Capture the cell that displays the provided text and extract its (x, y) central coordinate. 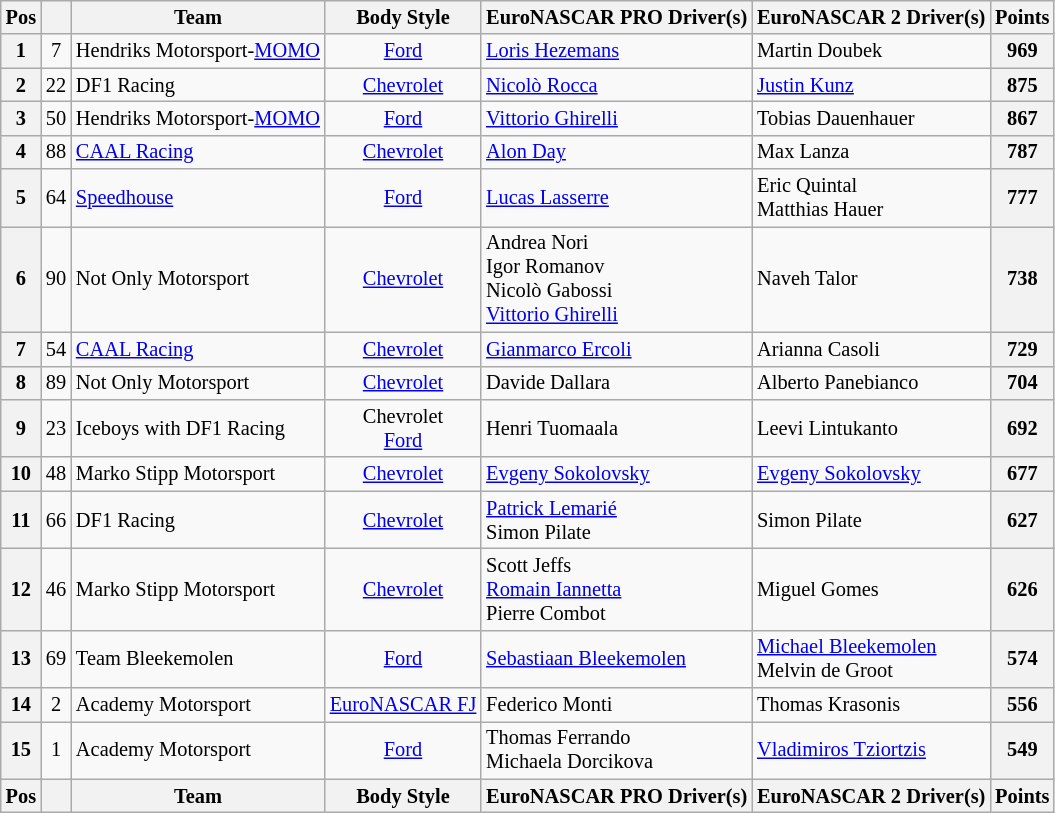
Lucas Lasserre (616, 198)
5 (21, 198)
969 (1022, 51)
677 (1022, 474)
66 (56, 520)
23 (56, 428)
Max Lanza (871, 152)
8 (21, 383)
88 (56, 152)
Leevi Lintukanto (871, 428)
Martin Doubek (871, 51)
Iceboys with DF1 Racing (198, 428)
64 (56, 198)
89 (56, 383)
14 (21, 705)
Sebastiaan Bleekemolen (616, 659)
Arianna Casoli (871, 349)
729 (1022, 349)
EuroNASCAR FJ (403, 705)
3 (21, 118)
15 (21, 750)
Federico Monti (616, 705)
13 (21, 659)
Alon Day (616, 152)
50 (56, 118)
Michael Bleekemolen Melvin de Groot (871, 659)
6 (21, 279)
10 (21, 474)
Andrea Nori Igor Romanov Nicolò Gabossi Vittorio Ghirelli (616, 279)
738 (1022, 279)
22 (56, 85)
Henri Tuomaala (616, 428)
787 (1022, 152)
9 (21, 428)
777 (1022, 198)
69 (56, 659)
704 (1022, 383)
Thomas Krasonis (871, 705)
549 (1022, 750)
Scott Jeffs Romain Iannetta Pierre Combot (616, 589)
867 (1022, 118)
46 (56, 589)
Eric Quintal Matthias Hauer (871, 198)
Justin Kunz (871, 85)
Vittorio Ghirelli (616, 118)
Davide Dallara (616, 383)
Naveh Talor (871, 279)
Patrick Lemarié Simon Pilate (616, 520)
Miguel Gomes (871, 589)
574 (1022, 659)
12 (21, 589)
4 (21, 152)
Team Bleekemolen (198, 659)
692 (1022, 428)
Chevrolet Ford (403, 428)
627 (1022, 520)
Nicolò Rocca (616, 85)
54 (56, 349)
Simon Pilate (871, 520)
Gianmarco Ercoli (616, 349)
Speedhouse (198, 198)
556 (1022, 705)
11 (21, 520)
48 (56, 474)
90 (56, 279)
Loris Hezemans (616, 51)
626 (1022, 589)
Thomas Ferrando Michaela Dorcikova (616, 750)
Vladimiros Tziortzis (871, 750)
Alberto Panebianco (871, 383)
875 (1022, 85)
Tobias Dauenhauer (871, 118)
